Locate the cell with the specified text and output its [x, y] center coordinate. 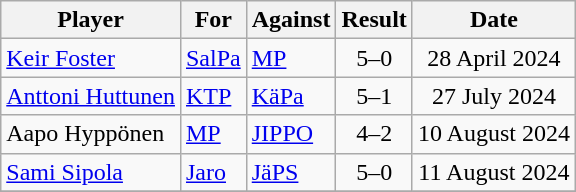
Date [494, 20]
For [213, 20]
KTP [213, 96]
28 April 2024 [494, 58]
Keir Foster [91, 58]
Aapo Hyppönen [91, 134]
5–1 [374, 96]
JäPS [291, 172]
4–2 [374, 134]
Anttoni Huttunen [91, 96]
Sami Sipola [91, 172]
KäPa [291, 96]
Result [374, 20]
11 August 2024 [494, 172]
27 July 2024 [494, 96]
Against [291, 20]
JIPPO [291, 134]
Player [91, 20]
Jaro [213, 172]
10 August 2024 [494, 134]
SalPa [213, 58]
